Provide the (X, Y) coordinate of the cell's center where the given text is located.  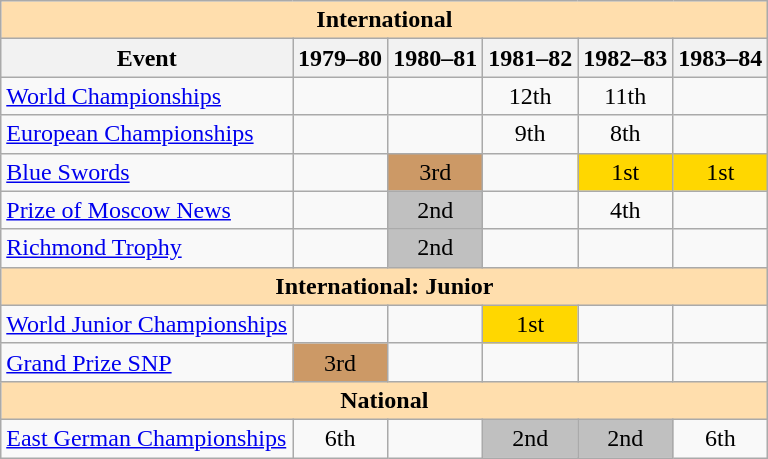
International: Junior (384, 286)
European Championships (147, 134)
1981–82 (530, 58)
International (384, 20)
Richmond Trophy (147, 248)
1979–80 (340, 58)
National (384, 400)
World Junior Championships (147, 324)
11th (626, 96)
1983–84 (720, 58)
Prize of Moscow News (147, 210)
1980–81 (436, 58)
East German Championships (147, 438)
8th (626, 134)
1982–83 (626, 58)
9th (530, 134)
Event (147, 58)
Grand Prize SNP (147, 362)
Blue Swords (147, 172)
4th (626, 210)
12th (530, 96)
World Championships (147, 96)
